Detect which cell encompasses the target text, then output its [X, Y] center coordinate. 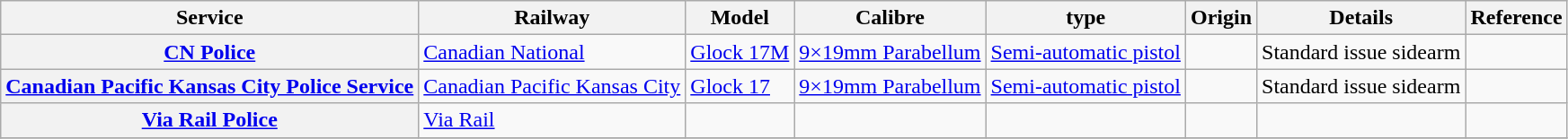
Glock 17 [740, 86]
Reference [1517, 18]
Via Rail [552, 120]
Glock 17M [740, 52]
Canadian Pacific Kansas City [552, 86]
Model [740, 18]
Origin [1220, 18]
Railway [552, 18]
Service [210, 18]
Canadian Pacific Kansas City Police Service [210, 86]
Details [1361, 18]
CN Police [210, 52]
Via Rail Police [210, 120]
Calibre [890, 18]
Canadian National [552, 52]
type [1085, 18]
